Extract the [X, Y] coordinate from the center of the cell holding the provided text.  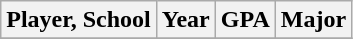
Player, School [79, 20]
Major [313, 20]
Year [186, 20]
GPA [245, 20]
